Search for the cell housing the specified text and yield its (X, Y) center coordinate. 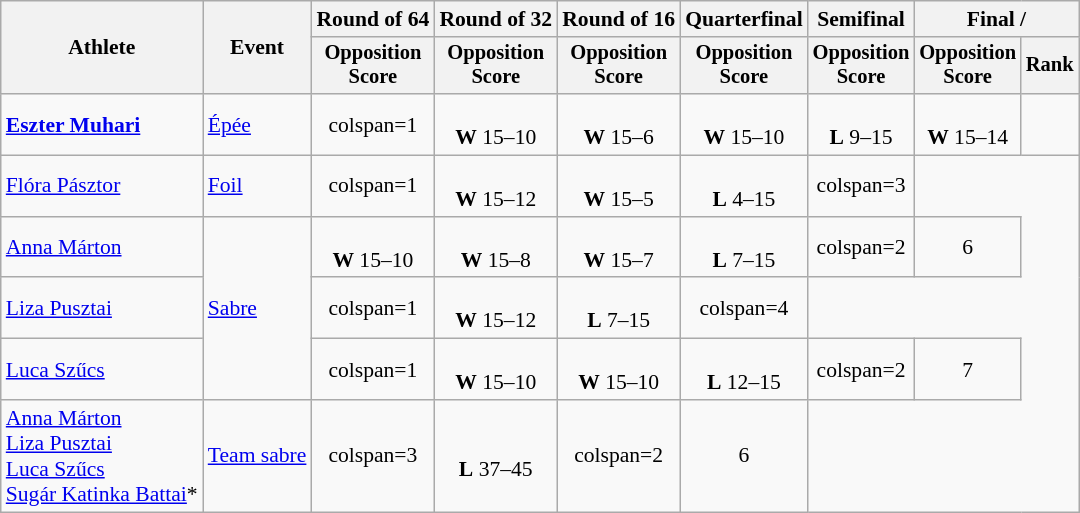
Round of 16 (618, 19)
Event (258, 48)
L 9–15 (862, 124)
Round of 64 (372, 19)
Athlete (102, 48)
7 (968, 370)
W 15–5 (618, 186)
Quarterfinal (744, 19)
Eszter Muhari (102, 124)
W 15–6 (618, 124)
L 12–15 (744, 370)
Liza Pusztai (102, 308)
Anna Márton (102, 248)
Rank (1050, 66)
Team sabre (258, 456)
Round of 32 (496, 19)
colspan=4 (744, 308)
Luca Szűcs (102, 370)
Final / (996, 19)
Semifinal (862, 19)
Sabre (258, 308)
W 15–7 (618, 248)
Flóra Pásztor (102, 186)
Anna MártonLiza PusztaiLuca SzűcsSugár Katinka Battai* (102, 456)
L 4–15 (744, 186)
Foil (258, 186)
L 37–45 (496, 456)
W 15–8 (496, 248)
Épée (258, 124)
W 15–14 (968, 124)
